Pinpoint the cell where the given text exists, returning its (X, Y) midpoint coordinate. 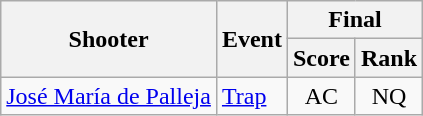
AC (321, 96)
Rank (388, 58)
Score (321, 58)
Shooter (109, 39)
NQ (388, 96)
Final (354, 20)
José María de Palleja (109, 96)
Trap (252, 96)
Event (252, 39)
